Find where the given text appears and provide that cell's center as (X, Y) coordinate. 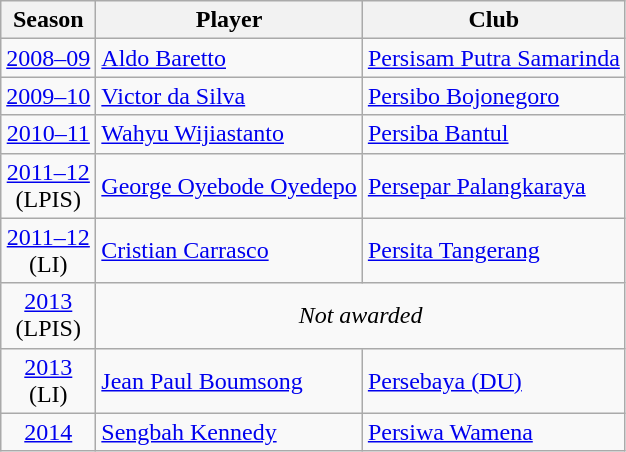
Jean Paul Boumsong (230, 380)
Victor da Silva (230, 96)
2014 (48, 432)
Cristian Carrasco (230, 250)
2013(LI) (48, 380)
Persisam Putra Samarinda (494, 58)
2008–09 (48, 58)
George Oyebode Oyedepo (230, 186)
Persita Tangerang (494, 250)
2013(LPIS) (48, 316)
Aldo Baretto (230, 58)
Sengbah Kennedy (230, 432)
Not awarded (361, 316)
Persepar Palangkaraya (494, 186)
2011–12(LI) (48, 250)
2009–10 (48, 96)
Persiba Bantul (494, 134)
Persiwa Wamena (494, 432)
Wahyu Wijiastanto (230, 134)
Persibo Bojonegoro (494, 96)
Persebaya (DU) (494, 380)
2011–12(LPIS) (48, 186)
Club (494, 20)
Player (230, 20)
Season (48, 20)
2010–11 (48, 134)
